Return [X, Y] of the center of cell containing provided text 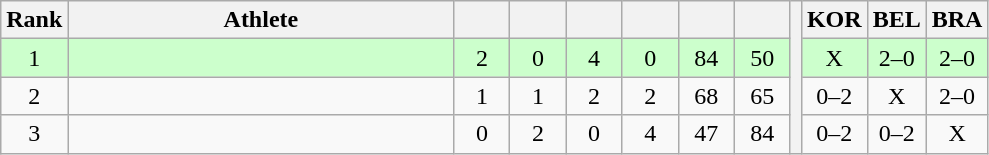
65 [762, 96]
47 [706, 134]
BRA [957, 20]
BEL [896, 20]
50 [762, 58]
Rank [34, 20]
3 [34, 134]
Athlete [261, 20]
68 [706, 96]
KOR [834, 20]
